Pinpoint the cell where the given text exists, returning its (x, y) midpoint coordinate. 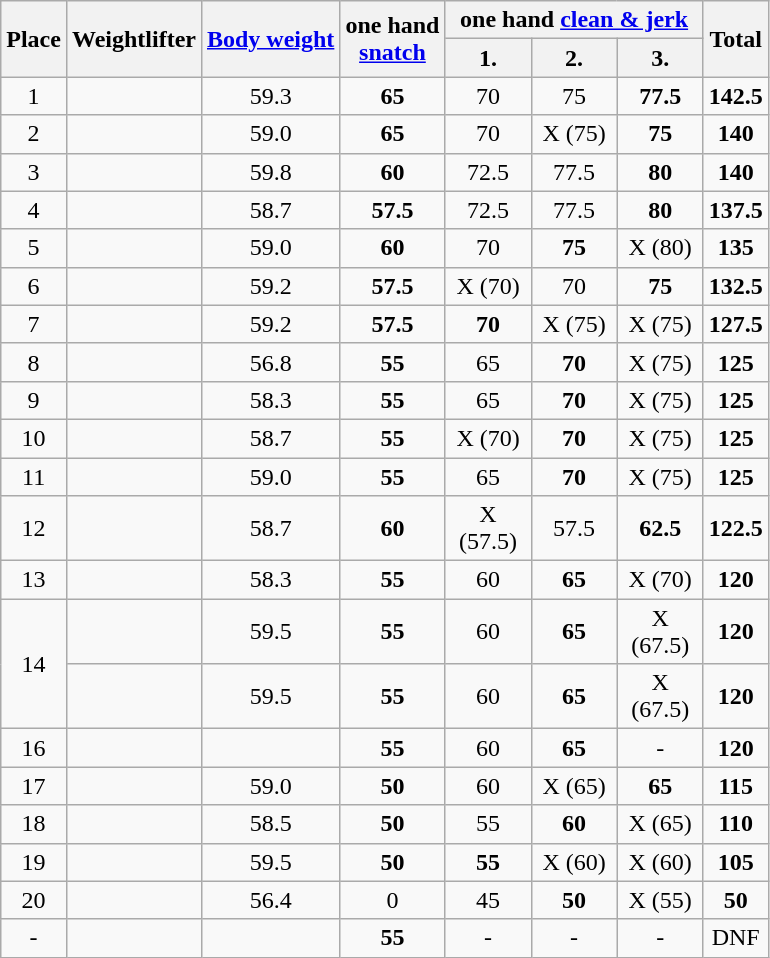
one hand clean & jerk (574, 20)
56.4 (270, 900)
6 (34, 286)
2 (34, 134)
58.5 (270, 824)
17 (34, 786)
110 (736, 824)
2. (574, 58)
14 (34, 664)
135 (736, 248)
12 (34, 528)
13 (34, 580)
20 (34, 900)
105 (736, 862)
62.5 (660, 528)
16 (34, 748)
Total (736, 39)
10 (34, 438)
8 (34, 362)
11 (34, 477)
142.5 (736, 96)
56.8 (270, 362)
0 (392, 900)
1 (34, 96)
X (55) (660, 900)
45 (488, 900)
X (80) (660, 248)
one handsnatch (392, 39)
59.8 (270, 172)
19 (34, 862)
5 (34, 248)
1. (488, 58)
59.3 (270, 96)
132.5 (736, 286)
Place (34, 39)
Body weight (270, 39)
X (57.5) (488, 528)
137.5 (736, 210)
Weightlifter (134, 39)
18 (34, 824)
7 (34, 324)
3. (660, 58)
9 (34, 400)
127.5 (736, 324)
115 (736, 786)
DNF (736, 938)
4 (34, 210)
122.5 (736, 528)
3 (34, 172)
